Search for the cell housing the specified text and yield its (X, Y) center coordinate. 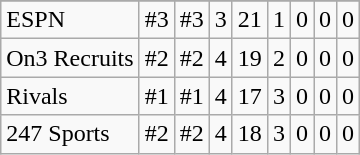
2 (278, 58)
On3 Recruits (70, 58)
17 (250, 96)
1 (278, 20)
Rivals (70, 96)
21 (250, 20)
18 (250, 134)
19 (250, 58)
ESPN (70, 20)
247 Sports (70, 134)
